From the cell containing the given text, extract its center point as [X, Y] coordinate. 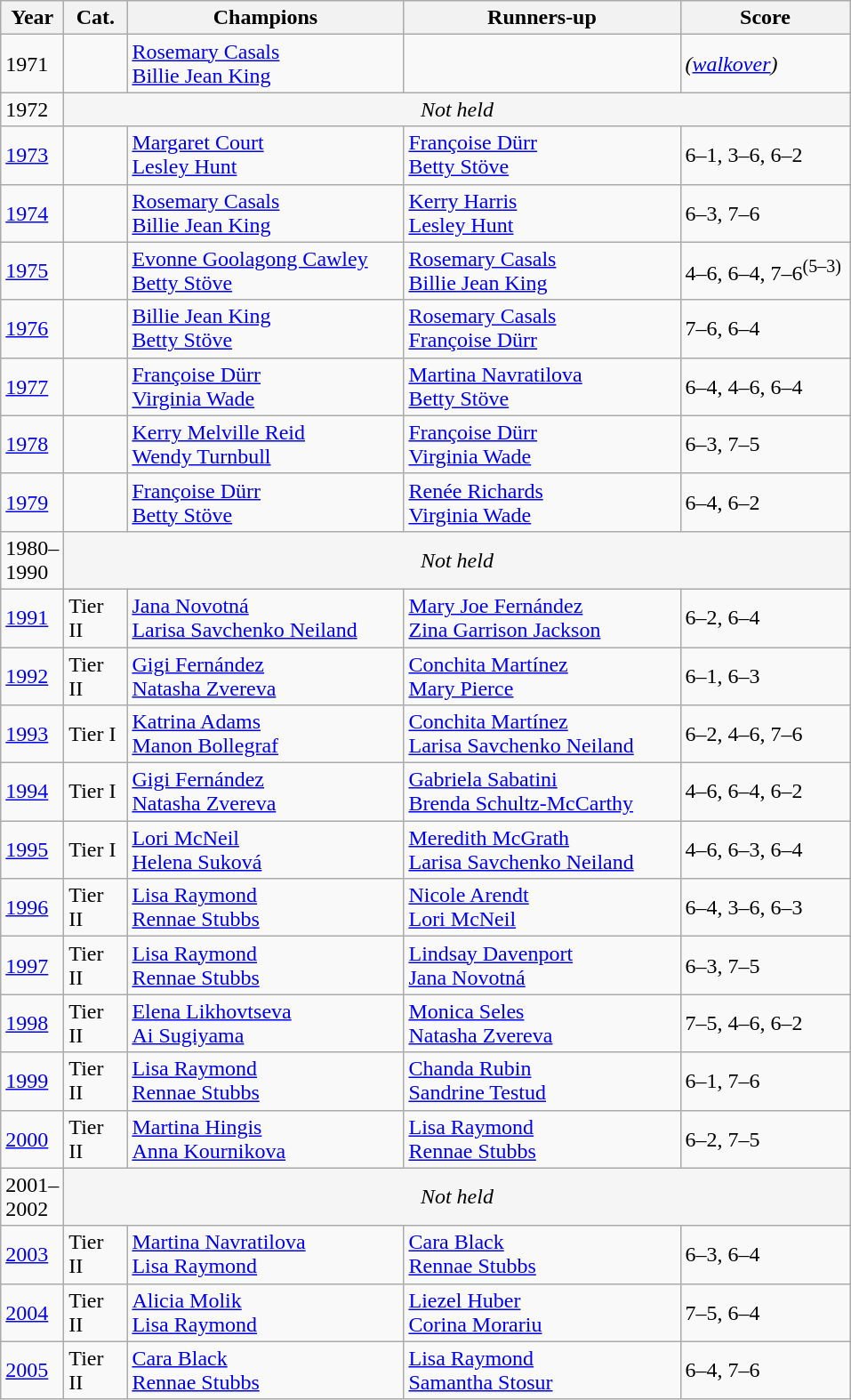
Mary Joe Fernández Zina Garrison Jackson [542, 617]
6–3, 6–4 [765, 1254]
1977 [32, 386]
6–1, 3–6, 6–2 [765, 155]
1997 [32, 966]
Alicia Molik Lisa Raymond [265, 1313]
Margaret Court Lesley Hunt [265, 155]
6–1, 7–6 [765, 1082]
Kerry Melville Reid Wendy Turnbull [265, 445]
7–5, 4–6, 6–2 [765, 1023]
2001–2002 [32, 1197]
Chanda Rubin Sandrine Testud [542, 1082]
1976 [32, 329]
1975 [32, 270]
1971 [32, 64]
6–4, 3–6, 6–3 [765, 907]
Martina Navratilova Betty Stöve [542, 386]
Renée Richards Virginia Wade [542, 502]
Billie Jean King Betty Stöve [265, 329]
1996 [32, 907]
Champions [265, 18]
1995 [32, 850]
Year [32, 18]
Liezel Huber Corina Morariu [542, 1313]
6–4, 6–2 [765, 502]
6–4, 7–6 [765, 1370]
2004 [32, 1313]
6–2, 4–6, 7–6 [765, 735]
1972 [32, 109]
Lindsay Davenport Jana Novotná [542, 966]
7–6, 6–4 [765, 329]
1973 [32, 155]
1979 [32, 502]
1994 [32, 792]
1978 [32, 445]
2000 [32, 1139]
Conchita Martínez Mary Pierce [542, 676]
Katrina Adams Manon Bollegraf [265, 735]
Lisa Raymond Samantha Stosur [542, 1370]
Martina Navratilova Lisa Raymond [265, 1254]
Lori McNeil Helena Suková [265, 850]
1980–1990 [32, 560]
Score [765, 18]
4–6, 6–4, 6–2 [765, 792]
1991 [32, 617]
Jana Novotná Larisa Savchenko Neiland [265, 617]
1974 [32, 213]
2003 [32, 1254]
1999 [32, 1082]
6–2, 7–5 [765, 1139]
6–3, 7–6 [765, 213]
Elena Likhovtseva Ai Sugiyama [265, 1023]
4–6, 6–3, 6–4 [765, 850]
6–1, 6–3 [765, 676]
7–5, 6–4 [765, 1313]
Kerry Harris Lesley Hunt [542, 213]
Runners-up [542, 18]
Monica Seles Natasha Zvereva [542, 1023]
1992 [32, 676]
(walkover) [765, 64]
Gabriela Sabatini Brenda Schultz-McCarthy [542, 792]
4–6, 6–4, 7–6(5–3) [765, 270]
1998 [32, 1023]
Nicole Arendt Lori McNeil [542, 907]
6–4, 4–6, 6–4 [765, 386]
Martina Hingis Anna Kournikova [265, 1139]
Rosemary Casals Françoise Dürr [542, 329]
6–2, 6–4 [765, 617]
Evonne Goolagong Cawley Betty Stöve [265, 270]
Conchita Martínez Larisa Savchenko Neiland [542, 735]
1993 [32, 735]
Cat. [96, 18]
Meredith McGrath Larisa Savchenko Neiland [542, 850]
2005 [32, 1370]
